Pinpoint the cell where the given text exists, returning its [x, y] midpoint coordinate. 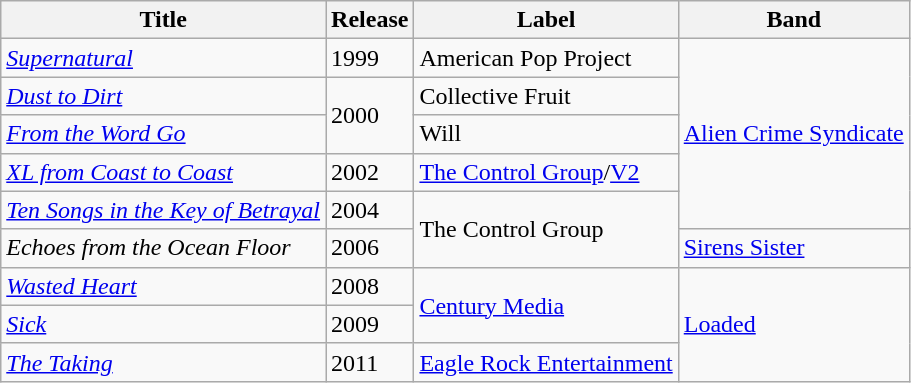
Dust to Dirt [164, 96]
2000 [370, 115]
The Control Group [546, 229]
Release [370, 20]
Sirens Sister [794, 248]
Loaded [794, 324]
2011 [370, 362]
2004 [370, 210]
Wasted Heart [164, 286]
Sick [164, 324]
Supernatural [164, 58]
Will [546, 134]
The Control Group/V2 [546, 172]
Ten Songs in the Key of Betrayal [164, 210]
1999 [370, 58]
XL from Coast to Coast [164, 172]
Alien Crime Syndicate [794, 134]
Eagle Rock Entertainment [546, 362]
2008 [370, 286]
2009 [370, 324]
American Pop Project [546, 58]
From the Word Go [164, 134]
Title [164, 20]
2002 [370, 172]
Band [794, 20]
2006 [370, 248]
The Taking [164, 362]
Collective Fruit [546, 96]
Echoes from the Ocean Floor [164, 248]
Century Media [546, 305]
Label [546, 20]
